Find where the given text appears and provide that cell's center as (x, y) coordinate. 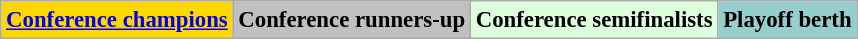
Playoff berth (788, 20)
Conference semifinalists (594, 20)
Conference champions (117, 20)
Conference runners-up (352, 20)
